Pinpoint the cell where the given text exists, returning its (x, y) midpoint coordinate. 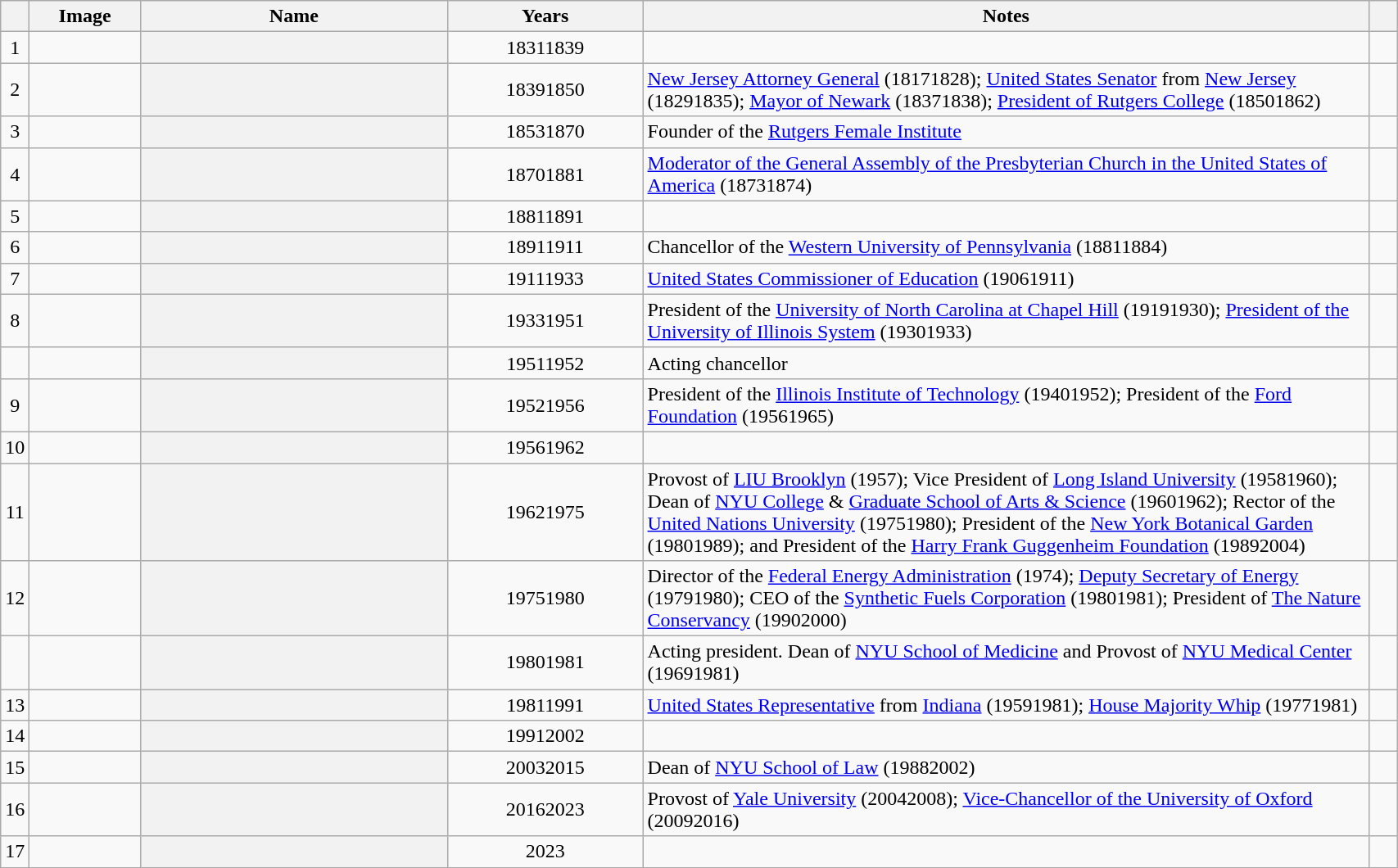
Dean of NYU School of Law (19882002) (1006, 767)
President of the Illinois Institute of Technology (19401952); President of the Ford Foundation (19561965) (1006, 405)
19912002 (545, 736)
19621975 (545, 513)
3 (15, 132)
11 (15, 513)
19561962 (545, 447)
United States Commissioner of Education (19061911) (1006, 278)
18811891 (545, 216)
9 (15, 405)
12 (15, 599)
President of the University of North Carolina at Chapel Hill (19191930); President of the University of Illinois System (19301933) (1006, 321)
17 (15, 852)
Founder of the Rutgers Female Institute (1006, 132)
20162023 (545, 809)
15 (15, 767)
Moderator of the General Assembly of the Presbyterian Church in the United States of America (18731874) (1006, 174)
19751980 (545, 599)
19111933 (545, 278)
18391850 (545, 90)
2023 (545, 852)
8 (15, 321)
Provost of Yale University (20042008); Vice-Chancellor of the University of Oxford (20092016) (1006, 809)
Image (85, 16)
2 (15, 90)
19801981 (545, 663)
5 (15, 216)
19511952 (545, 363)
4 (15, 174)
1 (15, 47)
19521956 (545, 405)
Chancellor of the Western University of Pennsylvania (18811884) (1006, 247)
18911911 (545, 247)
Acting president. Dean of NYU School of Medicine and Provost of NYU Medical Center (19691981) (1006, 663)
Notes (1006, 16)
18311839 (545, 47)
Name (293, 16)
Acting chancellor (1006, 363)
19811991 (545, 705)
14 (15, 736)
18531870 (545, 132)
10 (15, 447)
13 (15, 705)
Years (545, 16)
18701881 (545, 174)
7 (15, 278)
20032015 (545, 767)
United States Representative from Indiana (19591981); House Majority Whip (19771981) (1006, 705)
6 (15, 247)
19331951 (545, 321)
16 (15, 809)
